For the text-containing cell, return its midpoint in [X, Y] coordinate format. 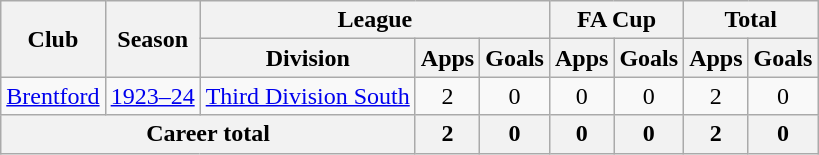
Career total [208, 134]
FA Cup [616, 20]
1923–24 [152, 96]
Season [152, 39]
Division [308, 58]
Third Division South [308, 96]
Brentford [53, 96]
Total [751, 20]
Club [53, 39]
League [374, 20]
